Locate the cell with the specified text and output its (X, Y) center coordinate. 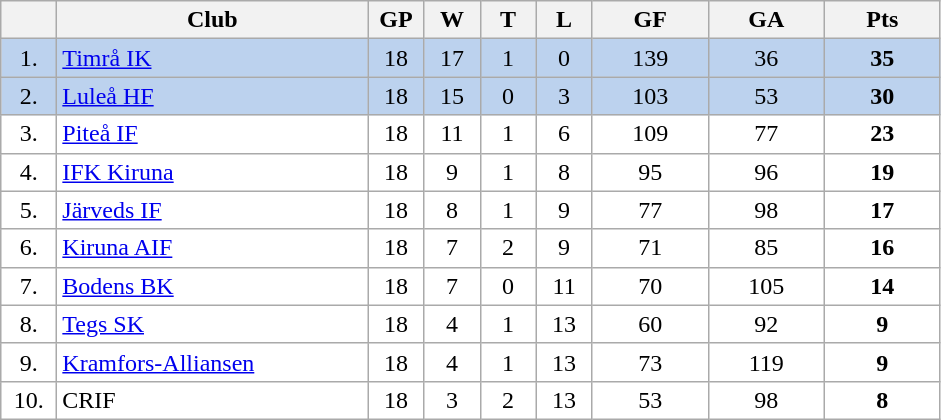
6. (29, 248)
85 (766, 248)
2. (29, 96)
Bodens BK (212, 286)
71 (650, 248)
CRIF (212, 400)
92 (766, 324)
GP (396, 20)
109 (650, 134)
19 (882, 172)
Tegs SK (212, 324)
Timrå IK (212, 58)
119 (766, 362)
4. (29, 172)
L (564, 20)
Kramfors-Alliansen (212, 362)
96 (766, 172)
Pts (882, 20)
14 (882, 286)
9. (29, 362)
35 (882, 58)
W (452, 20)
GA (766, 20)
139 (650, 58)
1. (29, 58)
95 (650, 172)
10. (29, 400)
103 (650, 96)
Piteå IF (212, 134)
T (508, 20)
15 (452, 96)
GF (650, 20)
Club (212, 20)
IFK Kiruna (212, 172)
16 (882, 248)
23 (882, 134)
Kiruna AIF (212, 248)
60 (650, 324)
7. (29, 286)
73 (650, 362)
6 (564, 134)
30 (882, 96)
5. (29, 210)
8. (29, 324)
105 (766, 286)
36 (766, 58)
70 (650, 286)
Järveds IF (212, 210)
Luleå HF (212, 96)
3. (29, 134)
